Pinpoint the cell where the given text exists, returning its [x, y] midpoint coordinate. 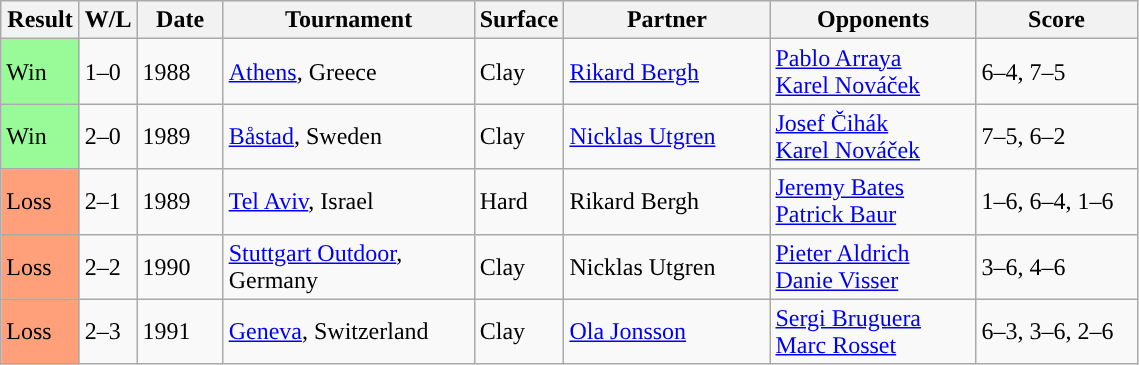
3–6, 4–6 [1056, 266]
2–2 [108, 266]
Athens, Greece [348, 72]
Josef Čihák Karel Nováček [873, 136]
W/L [108, 20]
1–0 [108, 72]
Båstad, Sweden [348, 136]
Ola Jonsson [667, 332]
Partner [667, 20]
1–6, 6–4, 1–6 [1056, 202]
2–0 [108, 136]
1991 [180, 332]
6–4, 7–5 [1056, 72]
Score [1056, 20]
Tel Aviv, Israel [348, 202]
Sergi Bruguera Marc Rosset [873, 332]
6–3, 3–6, 2–6 [1056, 332]
Geneva, Switzerland [348, 332]
Tournament [348, 20]
1990 [180, 266]
Result [40, 20]
2–1 [108, 202]
2–3 [108, 332]
Opponents [873, 20]
Date [180, 20]
Surface [519, 20]
Stuttgart Outdoor, Germany [348, 266]
7–5, 6–2 [1056, 136]
Pieter Aldrich Danie Visser [873, 266]
Pablo Arraya Karel Nováček [873, 72]
1988 [180, 72]
Jeremy Bates Patrick Baur [873, 202]
Hard [519, 202]
